Capture the cell that displays the provided text and extract its [x, y] central coordinate. 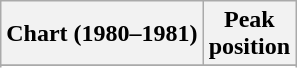
Chart (1980–1981) [102, 34]
Peakposition [249, 34]
